Identify which cell holds the provided text, then report its [X, Y] central coordinate. 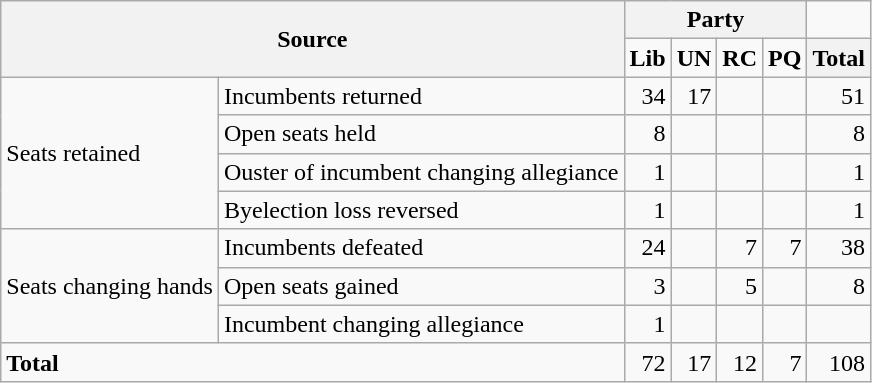
12 [740, 362]
38 [839, 248]
24 [648, 248]
Incumbents returned [421, 96]
Open seats gained [421, 286]
Incumbent changing allegiance [421, 324]
Seats retained [110, 153]
51 [839, 96]
RC [740, 58]
Open seats held [421, 134]
Party [716, 20]
Source [312, 39]
Lib [648, 58]
34 [648, 96]
3 [648, 286]
PQ [785, 58]
UN [694, 58]
5 [740, 286]
Ouster of incumbent changing allegiance [421, 172]
72 [648, 362]
Incumbents defeated [421, 248]
Seats changing hands [110, 286]
Byelection loss reversed [421, 210]
108 [839, 362]
